Search for the cell housing the specified text and yield its [x, y] center coordinate. 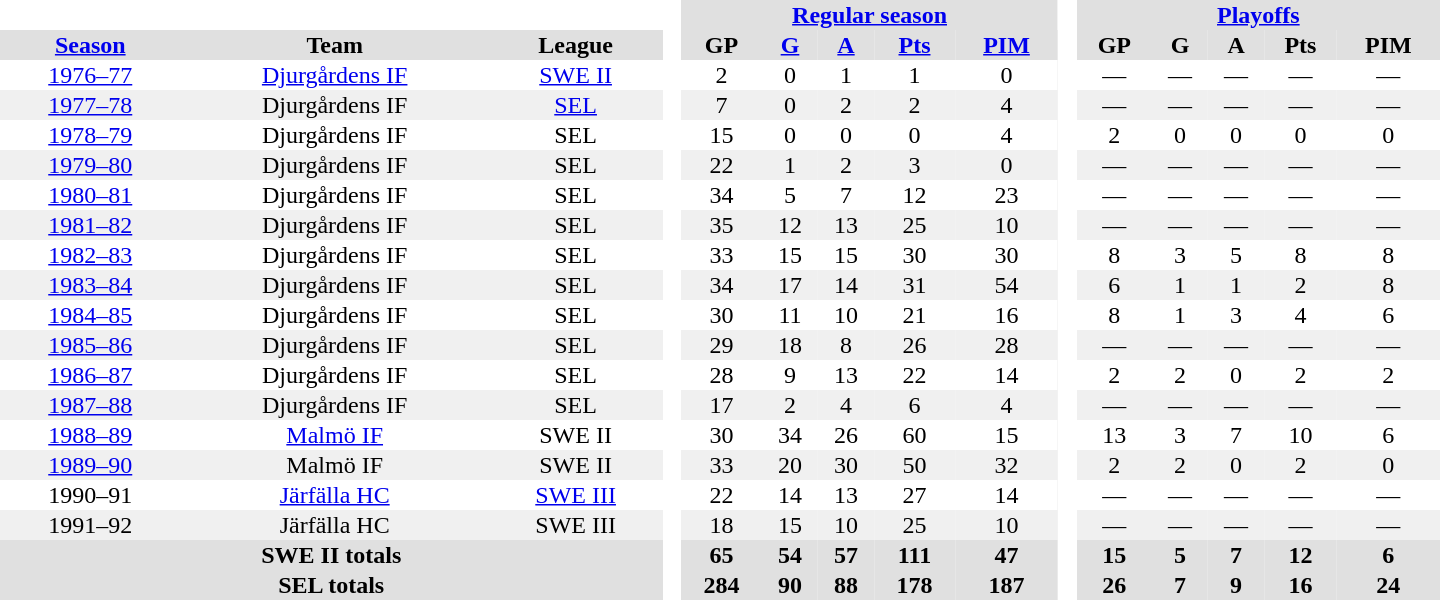
League [576, 45]
23 [1006, 195]
1987–88 [90, 405]
27 [914, 495]
1991–92 [90, 525]
1982–83 [90, 255]
47 [1006, 555]
178 [914, 585]
1985–86 [90, 345]
SEL totals [331, 585]
284 [722, 585]
187 [1006, 585]
88 [846, 585]
24 [1388, 585]
1979–80 [90, 165]
31 [914, 285]
SWE II totals [331, 555]
1981–82 [90, 225]
1990–91 [90, 495]
90 [790, 585]
1977–78 [90, 105]
20 [790, 465]
1984–85 [90, 315]
1986–87 [90, 375]
11 [790, 315]
57 [846, 555]
Regular season [870, 15]
1989–90 [90, 465]
32 [1006, 465]
111 [914, 555]
60 [914, 435]
35 [722, 225]
1983–84 [90, 285]
65 [722, 555]
21 [914, 315]
Team [335, 45]
Season [90, 45]
1988–89 [90, 435]
1978–79 [90, 135]
Playoffs [1258, 15]
1980–81 [90, 195]
29 [722, 345]
50 [914, 465]
1976–77 [90, 75]
